Determine the [X, Y] coordinate at the center of the cell enclosing the given text.  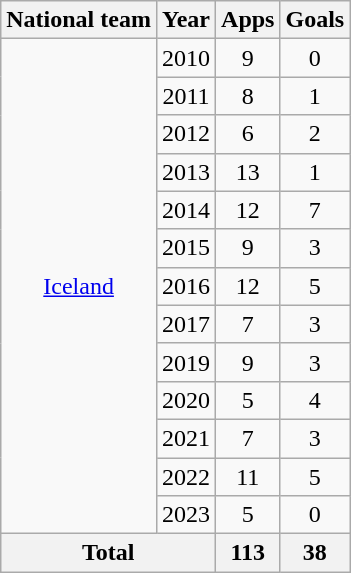
2021 [186, 438]
2 [315, 134]
8 [248, 96]
2011 [186, 96]
2014 [186, 210]
Total [108, 553]
2015 [186, 248]
Iceland [79, 286]
2013 [186, 172]
11 [248, 477]
Year [186, 20]
2020 [186, 400]
2019 [186, 362]
2016 [186, 286]
2017 [186, 324]
13 [248, 172]
2012 [186, 134]
Goals [315, 20]
38 [315, 553]
2010 [186, 58]
4 [315, 400]
National team [79, 20]
2022 [186, 477]
113 [248, 553]
2023 [186, 515]
Apps [248, 20]
6 [248, 134]
